Detect which cell encompasses the target text, then output its [X, Y] center coordinate. 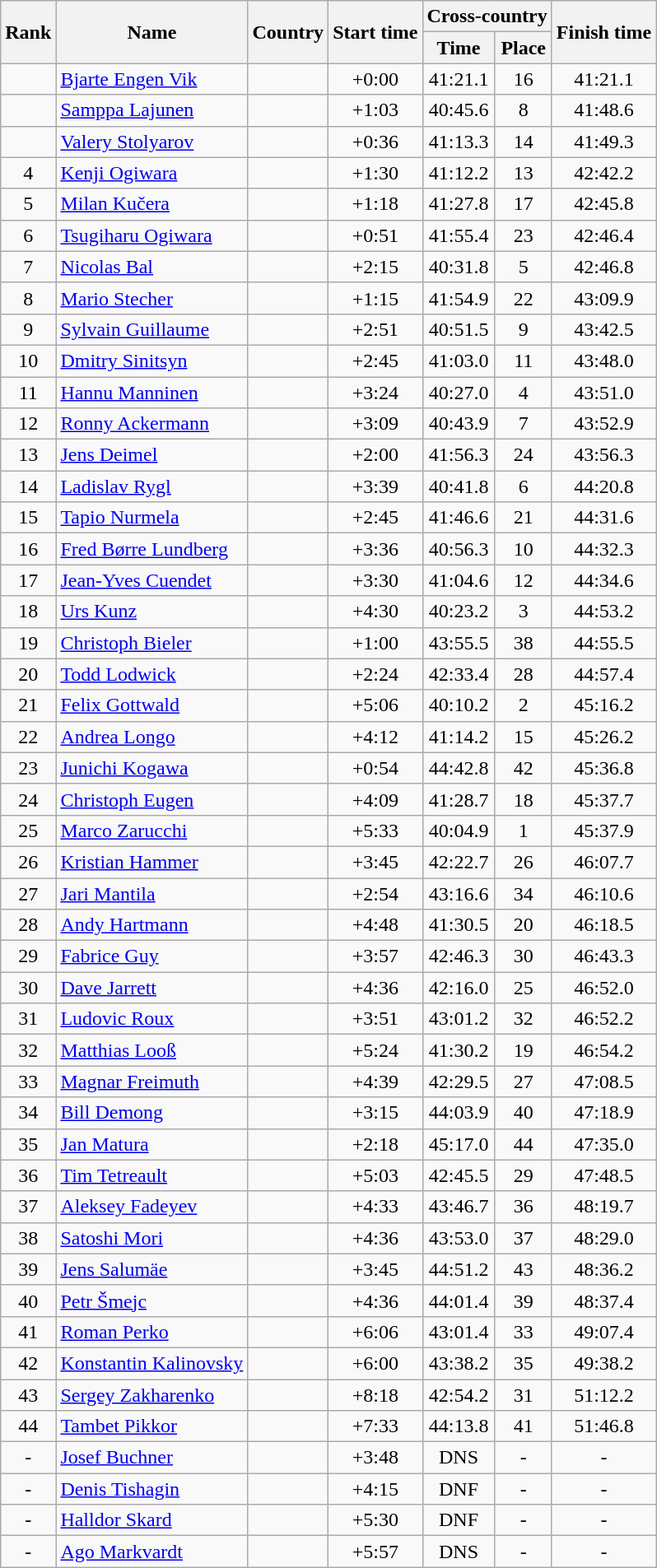
43:16.6 [459, 893]
Petr Šmejc [151, 1300]
43:56.3 [603, 455]
+3:24 [375, 393]
43:53.0 [459, 1238]
+2:24 [375, 674]
+1:30 [375, 173]
44:32.3 [603, 549]
+3:48 [375, 1458]
42:42.2 [603, 173]
+4:09 [375, 799]
Satoshi Mori [151, 1238]
Tsugiharu Ogiwara [151, 235]
41:46.6 [459, 518]
46:52.2 [603, 1019]
43:46.7 [459, 1207]
40:41.8 [459, 486]
+1:15 [375, 298]
43:42.5 [603, 329]
Sergey Zakharenko [151, 1395]
47:48.5 [603, 1175]
Ago Markvardt [151, 1552]
40:51.5 [459, 329]
+4:12 [375, 737]
Jens Deimel [151, 455]
+5:03 [375, 1175]
44:13.8 [459, 1426]
Cross-country [487, 16]
43:52.9 [603, 424]
46:52.0 [603, 988]
+4:30 [375, 612]
Tim Tetreault [151, 1175]
Christoph Bieler [151, 643]
+2:15 [375, 267]
Fred Børre Lundberg [151, 549]
+2:54 [375, 893]
Mario Stecher [151, 298]
Magnar Freimuth [151, 1082]
43:38.2 [459, 1363]
+3:30 [375, 580]
+8:18 [375, 1395]
Ladislav Rygl [151, 486]
40:04.9 [459, 831]
47:35.0 [603, 1144]
42:33.4 [459, 674]
40:56.3 [459, 549]
46:18.5 [603, 925]
48:29.0 [603, 1238]
45:37.7 [603, 799]
Nicolas Bal [151, 267]
Sylvain Guillaume [151, 329]
Milan Kučera [151, 204]
41:12.2 [459, 173]
+3:15 [375, 1113]
3 [524, 612]
Ludovic Roux [151, 1019]
51:12.2 [603, 1395]
44:55.5 [603, 643]
+4:33 [375, 1207]
+2:00 [375, 455]
+5:30 [375, 1520]
45:16.2 [603, 705]
40:27.0 [459, 393]
Bill Demong [151, 1113]
Dmitry Sinitsyn [151, 361]
41:48.6 [603, 110]
Tapio Nurmela [151, 518]
41:14.2 [459, 737]
Place [524, 48]
41:55.4 [459, 235]
Bjarte Engen Vik [151, 79]
42:45.5 [459, 1175]
42:46.3 [459, 956]
41:04.6 [459, 580]
Todd Lodwick [151, 674]
Fabrice Guy [151, 956]
43:48.0 [603, 361]
42:16.0 [459, 988]
40:10.2 [459, 705]
2 [524, 705]
+3:51 [375, 1019]
Junichi Kogawa [151, 768]
41:30.5 [459, 925]
42:54.2 [459, 1395]
+6:00 [375, 1363]
+5:33 [375, 831]
49:38.2 [603, 1363]
41:28.7 [459, 799]
Kristian Hammer [151, 862]
42:22.7 [459, 862]
Urs Kunz [151, 612]
+2:18 [375, 1144]
40:43.9 [459, 424]
44:53.2 [603, 612]
Jari Mantila [151, 893]
+0:51 [375, 235]
Finish time [603, 32]
Konstantin Kalinovsky [151, 1363]
43:55.5 [459, 643]
46:07.7 [603, 862]
47:08.5 [603, 1082]
48:36.2 [603, 1269]
47:18.9 [603, 1113]
42:29.5 [459, 1082]
48:19.7 [603, 1207]
41:30.2 [459, 1050]
45:17.0 [459, 1144]
Country [288, 32]
Samppa Lajunen [151, 110]
Halldor Skard [151, 1520]
Time [459, 48]
+3:36 [375, 549]
Christoph Eugen [151, 799]
43:09.9 [603, 298]
40:31.8 [459, 267]
45:36.8 [603, 768]
+4:15 [375, 1489]
+1:03 [375, 110]
43:01.4 [459, 1332]
+4:39 [375, 1082]
42:45.8 [603, 204]
41:56.3 [459, 455]
44:03.9 [459, 1113]
Josef Buchner [151, 1458]
+5:24 [375, 1050]
+0:36 [375, 142]
+3:09 [375, 424]
+7:33 [375, 1426]
+5:57 [375, 1552]
Jan Matura [151, 1144]
+3:39 [375, 486]
42:46.4 [603, 235]
46:10.6 [603, 893]
Name [151, 32]
+2:51 [375, 329]
Felix Gottwald [151, 705]
+1:18 [375, 204]
41:49.3 [603, 142]
46:54.2 [603, 1050]
44:20.8 [603, 486]
44:01.4 [459, 1300]
45:37.9 [603, 831]
41:03.0 [459, 361]
44:57.4 [603, 674]
41:13.3 [459, 142]
Denis Tishagin [151, 1489]
48:37.4 [603, 1300]
Dave Jarrett [151, 988]
44:34.6 [603, 580]
+6:06 [375, 1332]
+1:00 [375, 643]
Andy Hartmann [151, 925]
Kenji Ogiwara [151, 173]
+5:06 [375, 705]
43:01.2 [459, 1019]
Start time [375, 32]
Valery Stolyarov [151, 142]
40:23.2 [459, 612]
+4:48 [375, 925]
40:45.6 [459, 110]
Aleksey Fadeyev [151, 1207]
Hannu Manninen [151, 393]
Rank [28, 32]
44:42.8 [459, 768]
45:26.2 [603, 737]
1 [524, 831]
46:43.3 [603, 956]
Jens Salumäe [151, 1269]
Jean-Yves Cuendet [151, 580]
43:51.0 [603, 393]
+0:00 [375, 79]
Tambet Pikkor [151, 1426]
Matthias Looß [151, 1050]
44:51.2 [459, 1269]
44:31.6 [603, 518]
51:46.8 [603, 1426]
41:27.8 [459, 204]
Andrea Longo [151, 737]
42:46.8 [603, 267]
49:07.4 [603, 1332]
Ronny Ackermann [151, 424]
+0:54 [375, 768]
Marco Zarucchi [151, 831]
+3:57 [375, 956]
Roman Perko [151, 1332]
41:54.9 [459, 298]
